Return [x, y] of the center of cell containing provided text 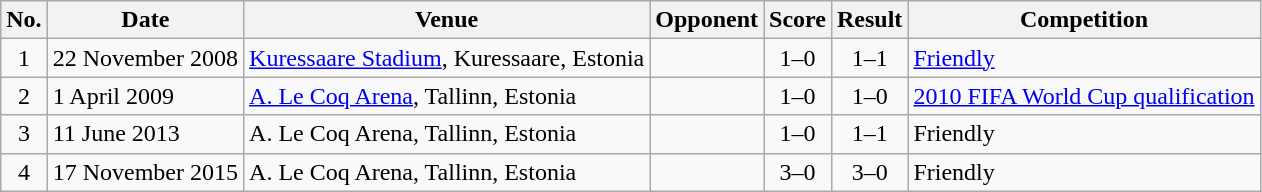
Kuressaare Stadium, Kuressaare, Estonia [447, 58]
1 [24, 58]
2010 FIFA World Cup qualification [1084, 96]
Competition [1084, 20]
4 [24, 172]
22 November 2008 [145, 58]
No. [24, 20]
Score [798, 20]
3 [24, 134]
1 April 2009 [145, 96]
Opponent [707, 20]
11 June 2013 [145, 134]
Venue [447, 20]
2 [24, 96]
Date [145, 20]
17 November 2015 [145, 172]
Result [869, 20]
